Scan for the cell matching the given text and deliver its [x, y] coordinate at center. 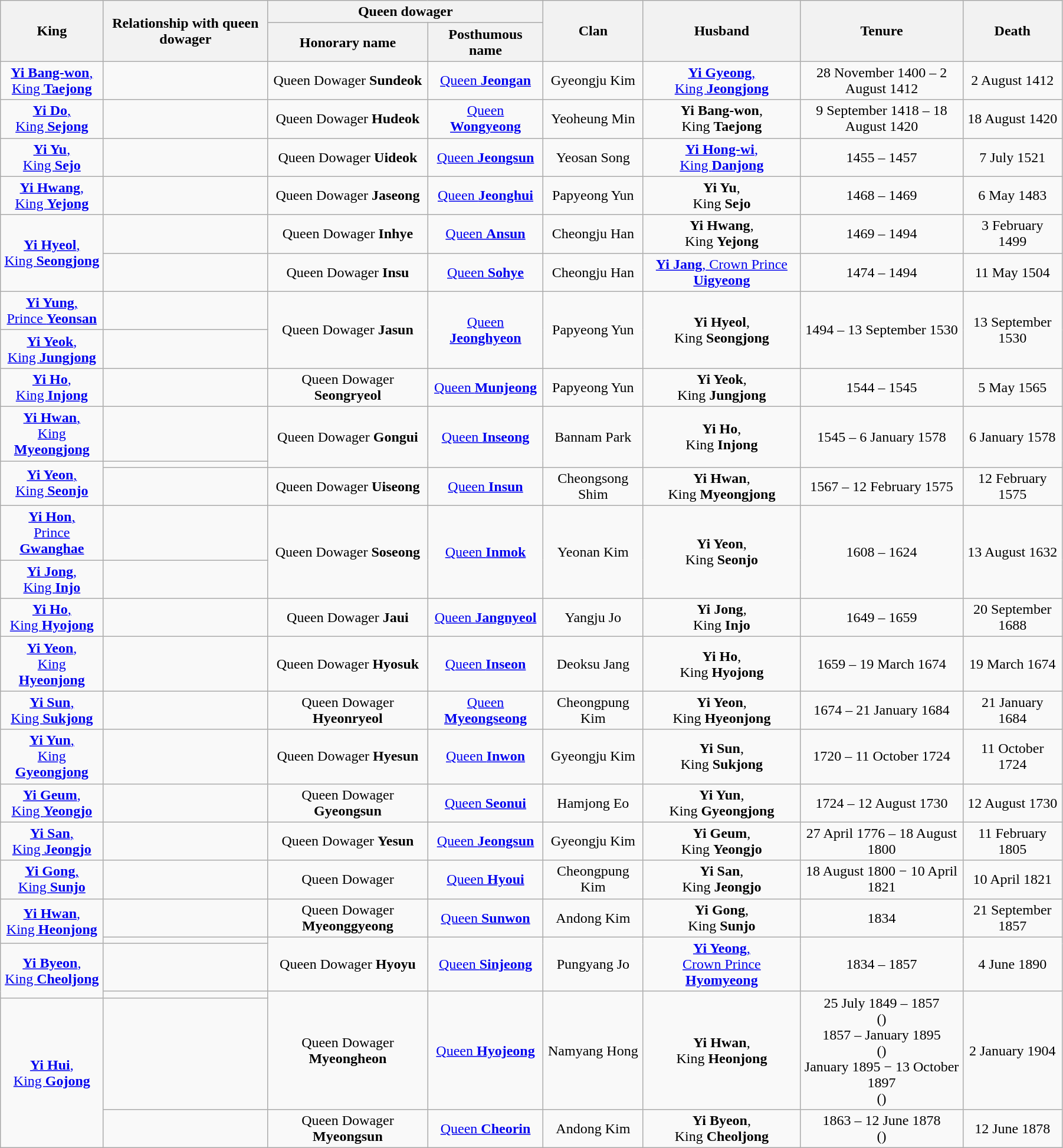
Queen Dowager Myeongheon [348, 1050]
Queen Dowager Jasun [348, 330]
25 July 1849 – 1857()1857 – January 1895()January 1895 − 13 October 1897() [881, 1050]
Queen Jeonghui [485, 196]
4 June 1890 [1012, 964]
20 September 1688 [1012, 618]
Queen Cheorin [485, 1129]
6 January 1578 [1012, 436]
Queen Dowager Insu [348, 272]
Queen Dowager [348, 880]
12 June 1878 [1012, 1129]
18 August 1800 − 10 April 1821 [881, 880]
Queen Hyoui [485, 880]
Queen Dowager Myeonggyeong [348, 917]
Queen Wongyeong [485, 119]
Queen Jeonghyeon [485, 330]
Queen Sohye [485, 272]
1469 – 1494 [881, 233]
10 April 1821 [1012, 880]
Posthumous name [485, 42]
Queen Dowager Hudeok [348, 119]
1608 – 1624 [881, 552]
1455 – 1457 [881, 157]
Queen Dowager Uideok [348, 157]
Queen Ansun [485, 233]
Queen Dowager Inhye [348, 233]
18 August 1420 [1012, 119]
11 May 1504 [1012, 272]
1674 – 21 January 1684 [881, 710]
7 July 1521 [1012, 157]
1468 – 1469 [881, 196]
Husband [722, 31]
Queen Dowager Uiseong [348, 487]
1863 – 12 June 1878() [881, 1129]
Yi Hon,Prince Gwanghae [52, 533]
Tenure [881, 31]
Namyang Hong [593, 1050]
21 January 1684 [1012, 710]
Queen Inmok [485, 552]
Clan [593, 31]
Honorary name [348, 42]
1494 – 13 September 1530 [881, 330]
5 May 1565 [1012, 387]
3 February 1499 [1012, 233]
Pungyang Jo [593, 964]
Bannam Park [593, 436]
Queen Dowager Yesun [348, 841]
Queen Insun [485, 487]
Hamjong Eo [593, 803]
Yeonan Kim [593, 552]
Queen Hyojeong [485, 1050]
Relationship with queen dowager [185, 31]
13 August 1632 [1012, 552]
9 September 1418 – 18 August 1420 [881, 119]
1659 – 19 March 1674 [881, 664]
Queen Jangnyeol [485, 618]
Yi Jang, Crown Prince Uigyeong [722, 272]
Cheongsong Shim [593, 487]
Queen dowager [406, 12]
Yeoheung Min [593, 119]
28 November 1400 – 2 August 1412 [881, 80]
1834 – 1857 [881, 964]
Queen Dowager Gyeongsun [348, 803]
Queen Inseong [485, 436]
Queen Dowager Hyesun [348, 756]
Queen Dowager Jaseong [348, 196]
Yi Gyeong,King Jeongjong [722, 80]
Queen Sinjeong [485, 964]
12 August 1730 [1012, 803]
2 January 1904 [1012, 1050]
Queen Dowager Hyosuk [348, 664]
1544 – 1545 [881, 387]
13 September 1530 [1012, 330]
King [52, 31]
Queen Seonui [485, 803]
Queen Inwon [485, 756]
1720 – 11 October 1724 [881, 756]
Queen Dowager Jaui [348, 618]
Yi Yeong,Crown Prince Hyomyeong [722, 964]
Queen Dowager Soseong [348, 552]
Queen Dowager Sundeok [348, 80]
Queen Dowager Myeongsun [348, 1129]
21 September 1857 [1012, 917]
Queen Munjeong [485, 387]
Queen Myeongseong [485, 710]
Yi Hong-wi,King Danjong [722, 157]
6 May 1483 [1012, 196]
Yeosan Song [593, 157]
1474 – 1494 [881, 272]
1834 [881, 917]
Queen Dowager Gongui [348, 436]
1567 – 12 February 1575 [881, 487]
Death [1012, 31]
Yi Hui,King Gojong [52, 1073]
Queen Dowager Hyeonryeol [348, 710]
Queen Sunwon [485, 917]
Deoksu Jang [593, 664]
11 October 1724 [1012, 756]
Queen Dowager Seongryeol [348, 387]
27 April 1776 – 18 August 1800 [881, 841]
Queen Jeongan [485, 80]
Yi Yung,Prince Yeonsan [52, 310]
Queen Dowager Hyoyu [348, 964]
12 February 1575 [1012, 487]
1649 – 1659 [881, 618]
1724 – 12 August 1730 [881, 803]
2 August 1412 [1012, 80]
Yangju Jo [593, 618]
Queen Inseon [485, 664]
1545 – 6 January 1578 [881, 436]
11 February 1805 [1012, 841]
19 March 1674 [1012, 664]
Yi Do,King Sejong [52, 119]
